Identify which cell holds the provided text, then report its [x, y] central coordinate. 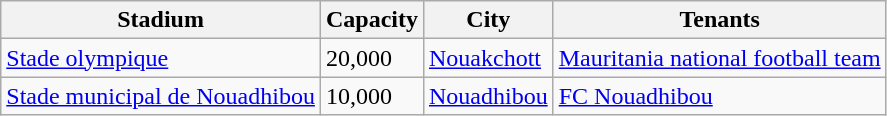
Stade municipal de Nouadhibou [161, 96]
City [488, 20]
Mauritania national football team [720, 58]
FC Nouadhibou [720, 96]
Stade olympique [161, 58]
Tenants [720, 20]
10,000 [372, 96]
Nouadhibou [488, 96]
Capacity [372, 20]
Stadium [161, 20]
20,000 [372, 58]
Nouakchott [488, 58]
